Determine the [X, Y] coordinate at the center of the cell enclosing the given text.  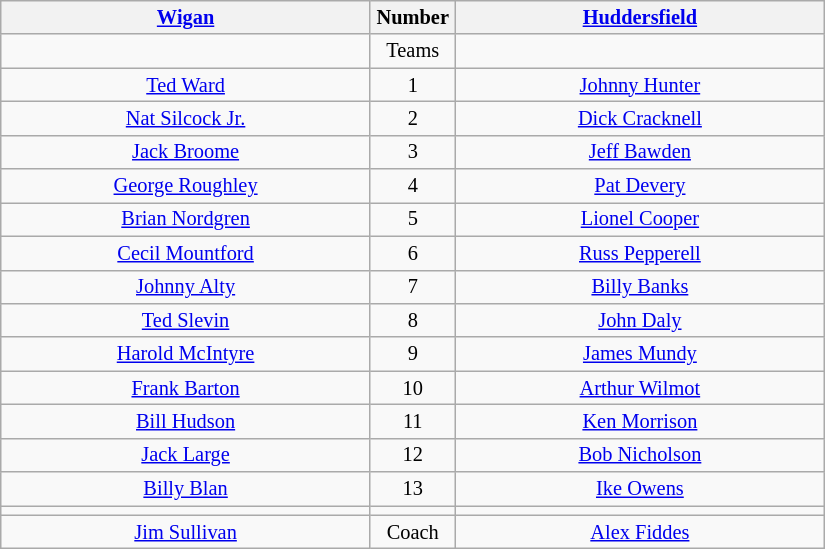
John Daly [640, 320]
4 [412, 186]
Dick Cracknell [640, 118]
Harold McIntyre [186, 354]
8 [412, 320]
10 [412, 388]
Jack Broome [186, 152]
3 [412, 152]
Number [412, 17]
Jim Sullivan [186, 532]
2 [412, 118]
Bill Hudson [186, 421]
Lionel Cooper [640, 219]
Teams [412, 51]
6 [412, 253]
Jeff Bawden [640, 152]
12 [412, 455]
Jack Large [186, 455]
Huddersfield [640, 17]
5 [412, 219]
Billy Blan [186, 489]
Cecil Mountford [186, 253]
Bob Nicholson [640, 455]
1 [412, 85]
Brian Nordgren [186, 219]
13 [412, 489]
Arthur Wilmot [640, 388]
Pat Devery [640, 186]
Ken Morrison [640, 421]
Ike Owens [640, 489]
7 [412, 287]
Ted Slevin [186, 320]
Alex Fiddes [640, 532]
Russ Pepperell [640, 253]
Wigan [186, 17]
11 [412, 421]
Coach [412, 532]
James Mundy [640, 354]
George Roughley [186, 186]
Billy Banks [640, 287]
Johnny Alty [186, 287]
Johnny Hunter [640, 85]
9 [412, 354]
Ted Ward [186, 85]
Frank Barton [186, 388]
Nat Silcock Jr. [186, 118]
